From the cell containing the given text, extract its center point as [X, Y] coordinate. 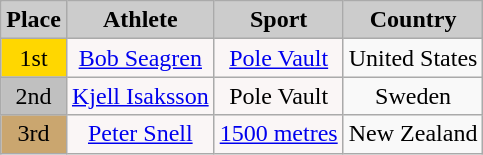
1st [34, 58]
Athlete [140, 20]
United States [413, 58]
3rd [34, 134]
Peter Snell [140, 134]
Country [413, 20]
New Zealand [413, 134]
Bob Seagren [140, 58]
2nd [34, 96]
Sport [278, 20]
Sweden [413, 96]
Kjell Isaksson [140, 96]
Place [34, 20]
1500 metres [278, 134]
